Identify which cell holds the provided text, then report its [X, Y] central coordinate. 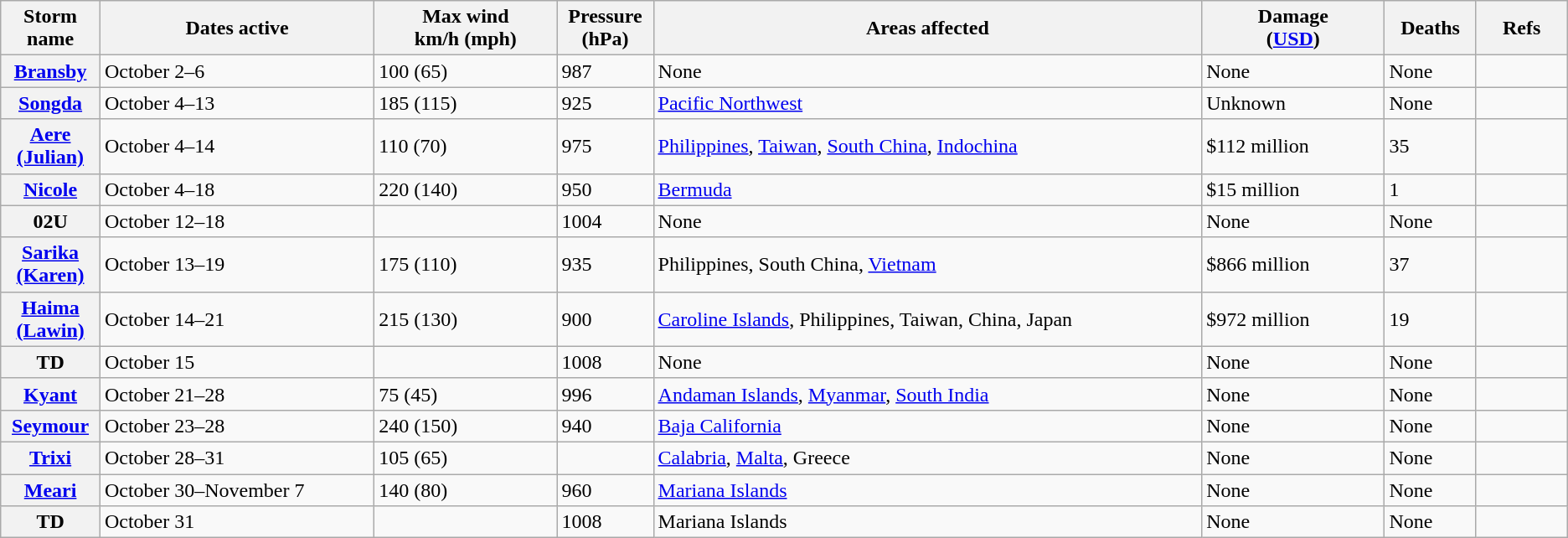
October 28–31 [236, 458]
October 4–18 [236, 189]
October 15 [236, 362]
100 (65) [466, 71]
October 21–28 [236, 394]
Damage(USD) [1293, 28]
Deaths [1431, 28]
240 (150) [466, 426]
Sarika (Karen) [50, 265]
Philippines, South China, Vietnam [928, 265]
925 [605, 103]
October 12–18 [236, 221]
Meari [50, 490]
October 4–13 [236, 103]
October 23–28 [236, 426]
Caroline Islands, Philippines, Taiwan, China, Japan [928, 318]
Nicole [50, 189]
Unknown [1293, 103]
110 (70) [466, 146]
Haima (Lawin) [50, 318]
Pressure(hPa) [605, 28]
Bermuda [928, 189]
$866 million [1293, 265]
940 [605, 426]
Dates active [236, 28]
975 [605, 146]
Storm name [50, 28]
Kyant [50, 394]
1 [1431, 189]
Songda [50, 103]
185 (115) [466, 103]
75 (45) [466, 394]
Trixi [50, 458]
Refs [1521, 28]
Philippines, Taiwan, South China, Indochina [928, 146]
950 [605, 189]
Baja California [928, 426]
175 (110) [466, 265]
Bransby [50, 71]
35 [1431, 146]
Calabria, Malta, Greece [928, 458]
Aere (Julian) [50, 146]
105 (65) [466, 458]
Max windkm/h (mph) [466, 28]
October 2–6 [236, 71]
Areas affected [928, 28]
$15 million [1293, 189]
$972 million [1293, 318]
October 4–14 [236, 146]
960 [605, 490]
$112 million [1293, 146]
996 [605, 394]
Seymour [50, 426]
900 [605, 318]
987 [605, 71]
1004 [605, 221]
October 14–21 [236, 318]
Andaman Islands, Myanmar, South India [928, 394]
37 [1431, 265]
140 (80) [466, 490]
215 (130) [466, 318]
935 [605, 265]
02U [50, 221]
October 13–19 [236, 265]
220 (140) [466, 189]
October 31 [236, 522]
Pacific Northwest [928, 103]
19 [1431, 318]
October 30–November 7 [236, 490]
